Search for the cell housing the specified text and yield its (X, Y) center coordinate. 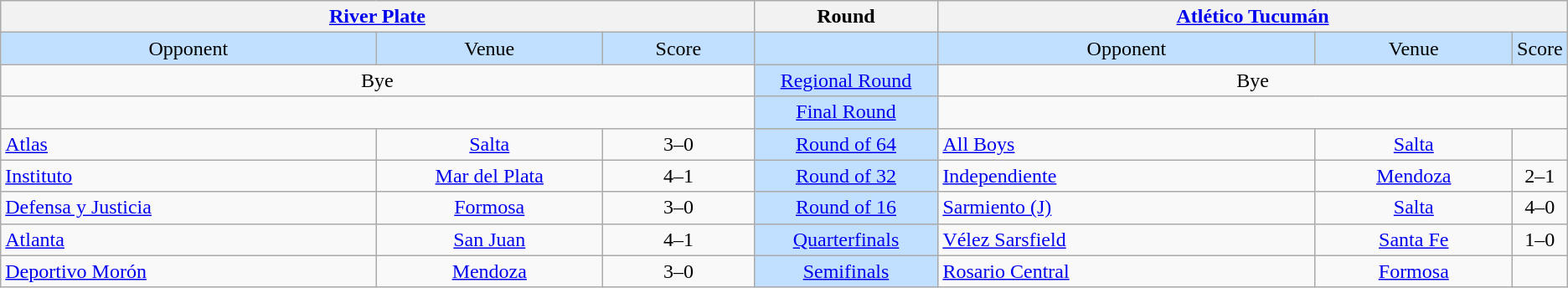
All Boys (1127, 144)
Mar del Plata (489, 176)
Santa Fe (1414, 239)
Round of 16 (846, 208)
Round of 64 (846, 144)
Round of 32 (846, 176)
Regional Round (846, 80)
River Plate (377, 17)
Atlético Tucumán (1253, 17)
Independiente (1127, 176)
4–0 (1540, 208)
Final Round (846, 112)
Deportivo Morón (188, 271)
Rosario Central (1127, 271)
1–0 (1540, 239)
Atlas (188, 144)
Quarterfinals (846, 239)
Instituto (188, 176)
Defensa y Justicia (188, 208)
Round (846, 17)
Vélez Sarsfield (1127, 239)
2–1 (1540, 176)
San Juan (489, 239)
Semifinals (846, 271)
Sarmiento (J) (1127, 208)
Atlanta (188, 239)
